Output the (X, Y) coordinate of the center of the cell containing the given text.  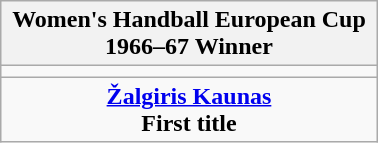
Žalgiris KaunasFirst title (189, 110)
Women's Handball European Cup 1966–67 Winner (189, 34)
